Identify which cell holds the provided text, then report its [X, Y] central coordinate. 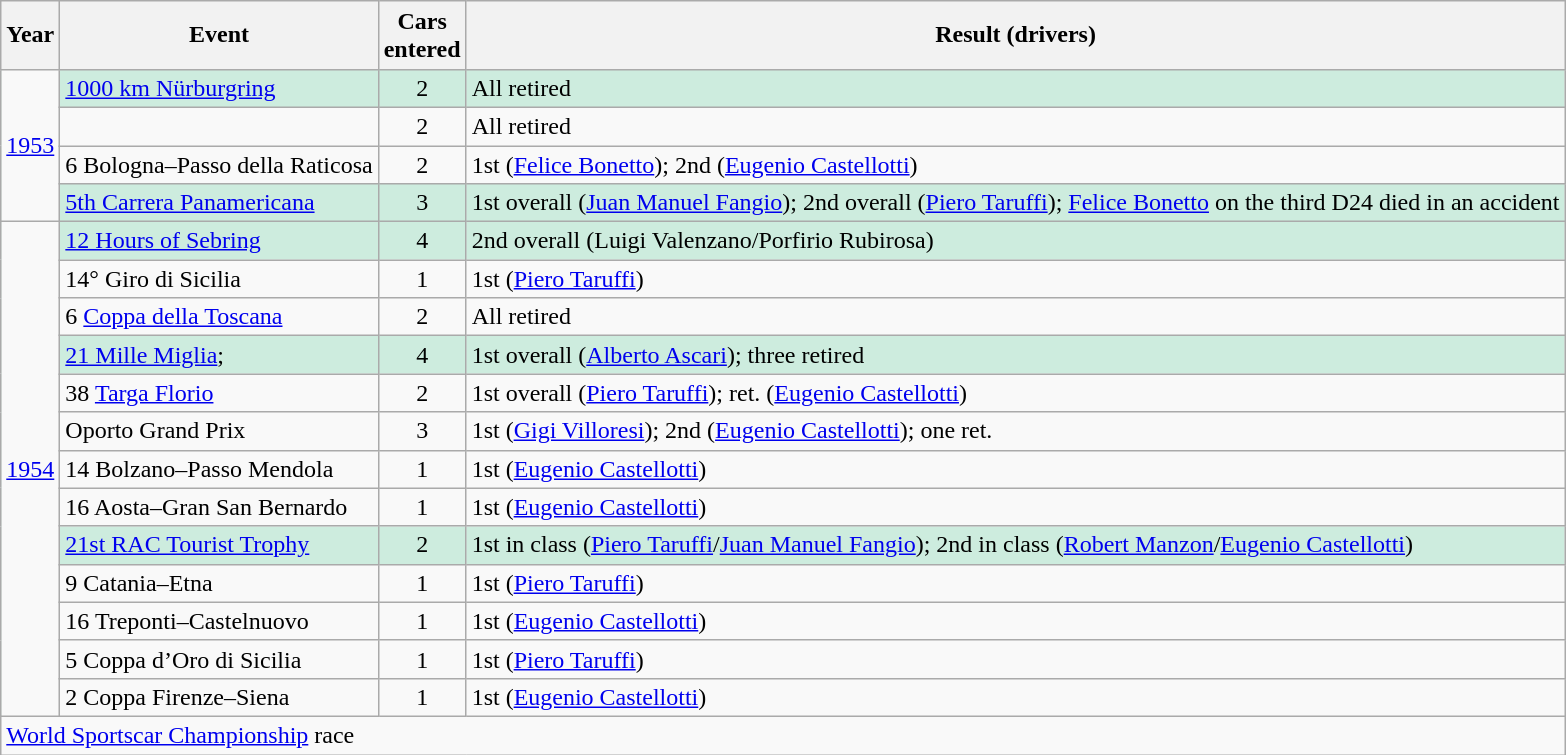
21st RAC Tourist Trophy [219, 545]
16 Aosta–Gran San Bernardo [219, 507]
5 Coppa d’Oro di Sicilia [219, 659]
2 Coppa Firenze–Siena [219, 697]
21 Mille Miglia; [219, 355]
9 Catania–Etna [219, 583]
16 Treponti–Castelnuovo [219, 621]
World Sportscar Championship race [783, 735]
1st overall (Alberto Ascari); three retired [1016, 355]
12 Hours of Sebring [219, 241]
1000 km Nürburgring [219, 88]
5th Carrera Panamericana [219, 203]
6 Coppa della Toscana [219, 317]
6 Bologna–Passo della Raticosa [219, 165]
1954 [30, 470]
1st overall (Piero Taruffi); ret. (Eugenio Castellotti) [1016, 393]
Oporto Grand Prix [219, 431]
1st in class (Piero Taruffi/Juan Manuel Fangio); 2nd in class (Robert Manzon/Eugenio Castellotti) [1016, 545]
1st (Felice Bonetto); 2nd (Eugenio Castellotti) [1016, 165]
2nd overall (Luigi Valenzano/Porfirio Rubirosa) [1016, 241]
1st overall (Juan Manuel Fangio); 2nd overall (Piero Taruffi); Felice Bonetto on the third D24 died in an accident [1016, 203]
Result (drivers) [1016, 36]
1953 [30, 145]
14 Bolzano–Passo Mendola [219, 469]
1st (Gigi Villoresi); 2nd (Eugenio Castellotti); one ret. [1016, 431]
Year [30, 36]
Event [219, 36]
Carsentered [422, 36]
14° Giro di Sicilia [219, 279]
38 Targa Florio [219, 393]
